Scan for the cell matching the given text and deliver its [X, Y] coordinate at center. 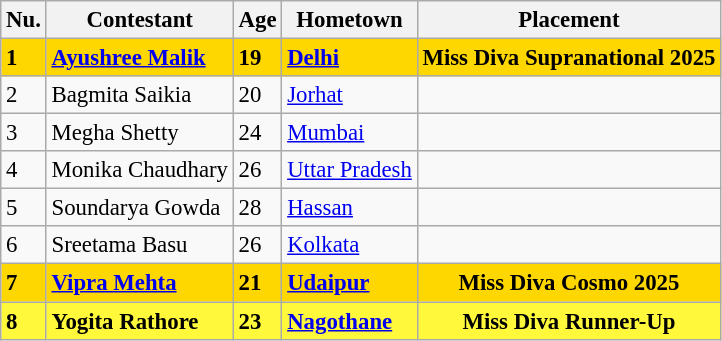
24 [258, 133]
Age [258, 20]
20 [258, 95]
2 [24, 95]
Mumbai [350, 133]
Placement [569, 20]
Delhi [350, 58]
19 [258, 58]
5 [24, 208]
Hometown [350, 20]
Contestant [140, 20]
Nagothane [350, 321]
Jorhat [350, 95]
28 [258, 208]
Vipra Mehta [140, 283]
Megha Shetty [140, 133]
Hassan [350, 208]
Monika Chaudhary [140, 170]
Miss Diva Supranational 2025 [569, 58]
Nu. [24, 20]
Udaipur [350, 283]
6 [24, 245]
Kolkata [350, 245]
7 [24, 283]
23 [258, 321]
Sreetama Basu [140, 245]
Uttar Pradesh [350, 170]
8 [24, 321]
Ayushree Malik [140, 58]
Soundarya Gowda [140, 208]
Miss Diva Cosmo 2025 [569, 283]
21 [258, 283]
Bagmita Saikia [140, 95]
Miss Diva Runner-Up [569, 321]
1 [24, 58]
3 [24, 133]
Yogita Rathore [140, 321]
4 [24, 170]
